Output the (x, y) coordinate of the center of the cell containing the given text.  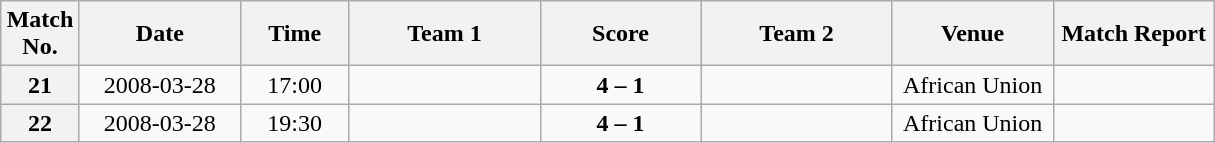
21 (40, 85)
Team 2 (796, 34)
Time (294, 34)
Date (160, 34)
22 (40, 123)
Score (620, 34)
Match No. (40, 34)
Team 1 (444, 34)
Match Report (1134, 34)
Venue (972, 34)
19:30 (294, 123)
17:00 (294, 85)
